Provide the [x, y] coordinate of the cell's center where the given text is located.  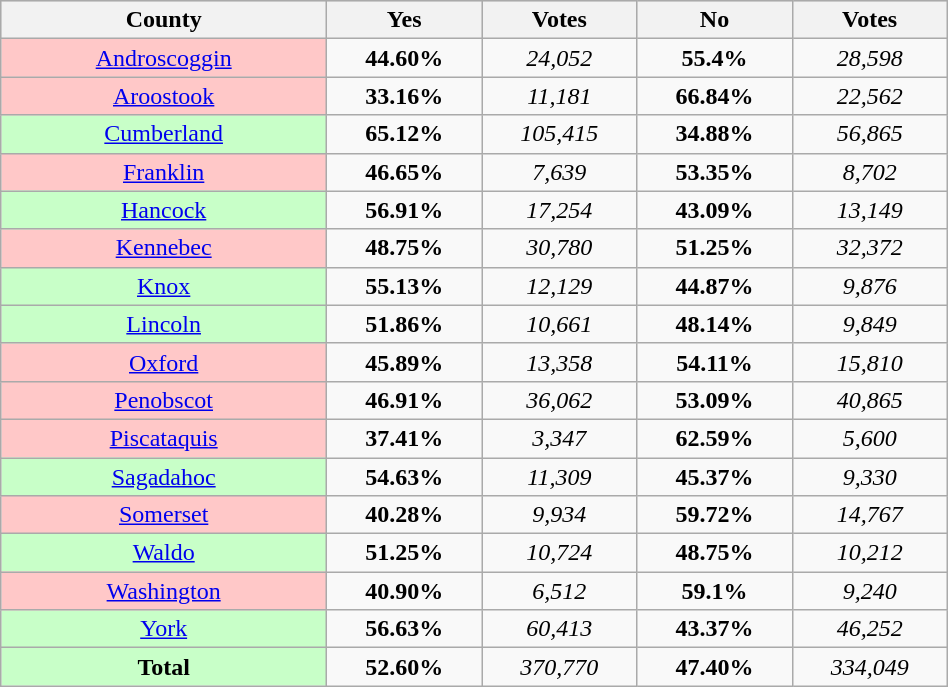
Yes [404, 20]
Franklin [164, 172]
11,181 [560, 96]
56.63% [404, 629]
46,252 [870, 629]
46.91% [404, 400]
Washington [164, 591]
37.41% [404, 438]
59.72% [714, 515]
334,049 [870, 667]
15,810 [870, 362]
105,415 [560, 134]
52.60% [404, 667]
53.09% [714, 400]
36,062 [560, 400]
10,661 [560, 324]
66.84% [714, 96]
40.90% [404, 591]
43.37% [714, 629]
62.59% [714, 438]
10,212 [870, 553]
22,562 [870, 96]
No [714, 20]
Piscataquis [164, 438]
55.13% [404, 286]
54.11% [714, 362]
11,309 [560, 477]
40.28% [404, 515]
46.65% [404, 172]
13,358 [560, 362]
Aroostook [164, 96]
Somerset [164, 515]
Knox [164, 286]
13,149 [870, 210]
Cumberland [164, 134]
Sagadahoc [164, 477]
32,372 [870, 248]
9,330 [870, 477]
10,724 [560, 553]
48.14% [714, 324]
30,780 [560, 248]
5,600 [870, 438]
3,347 [560, 438]
60,413 [560, 629]
56.91% [404, 210]
45.37% [714, 477]
County [164, 20]
17,254 [560, 210]
9,876 [870, 286]
24,052 [560, 58]
Oxford [164, 362]
Hancock [164, 210]
12,129 [560, 286]
7,639 [560, 172]
Waldo [164, 553]
14,767 [870, 515]
Total [164, 667]
9,240 [870, 591]
8,702 [870, 172]
59.1% [714, 591]
55.4% [714, 58]
65.12% [404, 134]
44.87% [714, 286]
56,865 [870, 134]
Lincoln [164, 324]
40,865 [870, 400]
28,598 [870, 58]
53.35% [714, 172]
Androscoggin [164, 58]
45.89% [404, 362]
51.86% [404, 324]
34.88% [714, 134]
370,770 [560, 667]
9,934 [560, 515]
43.09% [714, 210]
47.40% [714, 667]
6,512 [560, 591]
Kennebec [164, 248]
44.60% [404, 58]
54.63% [404, 477]
9,849 [870, 324]
York [164, 629]
Penobscot [164, 400]
33.16% [404, 96]
